Capture the cell that displays the provided text and extract its [X, Y] central coordinate. 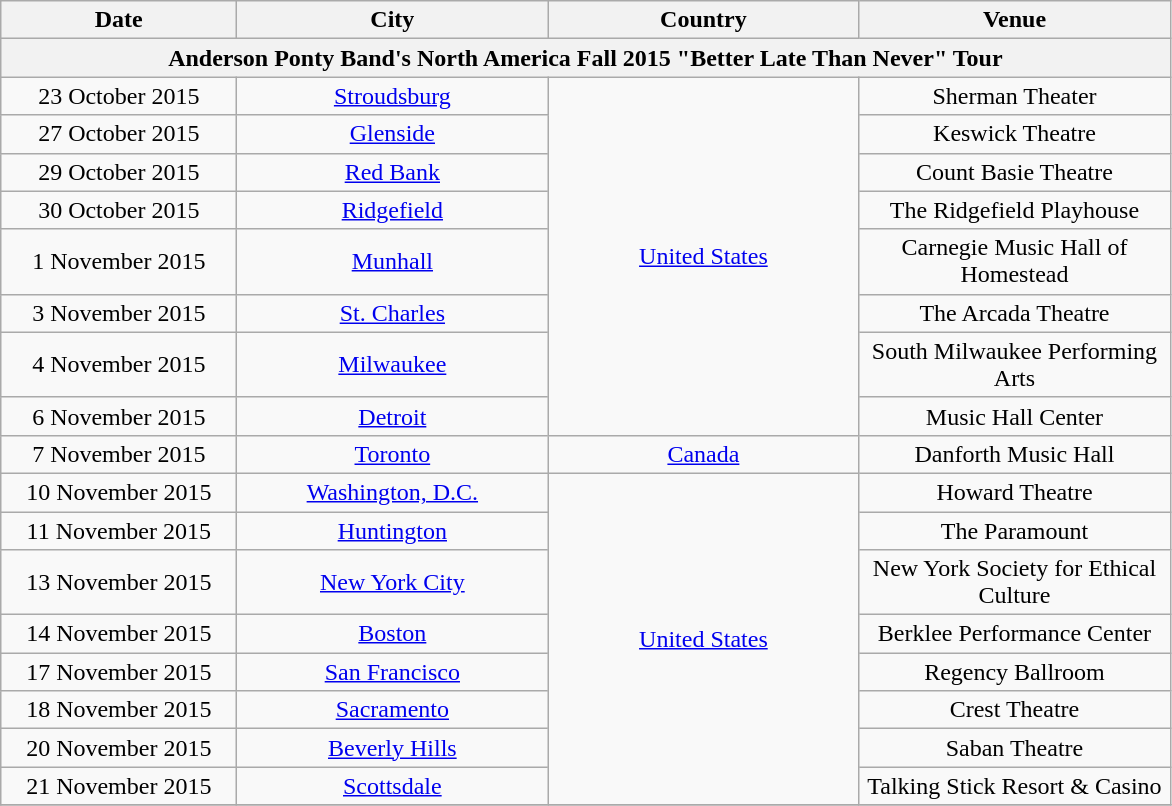
23 October 2015 [119, 96]
Toronto [392, 454]
The Paramount [1014, 531]
11 November 2015 [119, 531]
Saban Theatre [1014, 748]
Country [704, 20]
Anderson Ponty Band's North America Fall 2015 "Better Late Than Never" Tour [586, 58]
Date [119, 20]
20 November 2015 [119, 748]
29 October 2015 [119, 172]
10 November 2015 [119, 492]
Munhall [392, 262]
Sherman Theater [1014, 96]
Glenside [392, 134]
Huntington [392, 531]
The Ridgefield Playhouse [1014, 210]
Regency Ballroom [1014, 672]
St. Charles [392, 313]
Stroudsburg [392, 96]
Milwaukee [392, 364]
City [392, 20]
Sacramento [392, 710]
Detroit [392, 416]
South Milwaukee Performing Arts [1014, 364]
30 October 2015 [119, 210]
4 November 2015 [119, 364]
Danforth Music Hall [1014, 454]
Crest Theatre [1014, 710]
Scottsdale [392, 786]
Washington, D.C. [392, 492]
Howard Theatre [1014, 492]
Beverly Hills [392, 748]
New York City [392, 582]
Berklee Performance Center [1014, 634]
1 November 2015 [119, 262]
17 November 2015 [119, 672]
The Arcada Theatre [1014, 313]
Boston [392, 634]
Red Bank [392, 172]
Music Hall Center [1014, 416]
14 November 2015 [119, 634]
27 October 2015 [119, 134]
Carnegie Music Hall of Homestead [1014, 262]
Ridgefield [392, 210]
18 November 2015 [119, 710]
Venue [1014, 20]
3 November 2015 [119, 313]
21 November 2015 [119, 786]
Canada [704, 454]
Talking Stick Resort & Casino [1014, 786]
San Francisco [392, 672]
7 November 2015 [119, 454]
New York Society for Ethical Culture [1014, 582]
Keswick Theatre [1014, 134]
6 November 2015 [119, 416]
13 November 2015 [119, 582]
Count Basie Theatre [1014, 172]
